Find where the given text appears and provide that cell's center as (X, Y) coordinate. 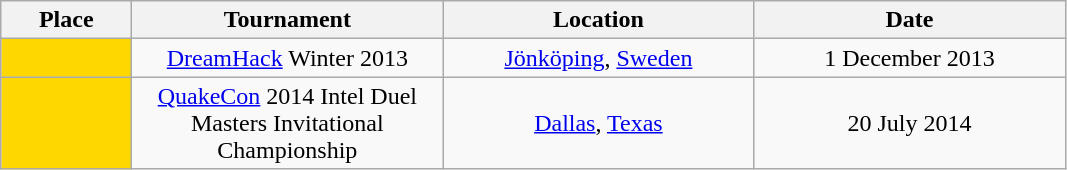
Tournament (288, 20)
Location (598, 20)
1 December 2013 (910, 58)
Dallas, Texas (598, 123)
DreamHack Winter 2013 (288, 58)
QuakeCon 2014 Intel Duel Masters Invitational Championship (288, 123)
Date (910, 20)
Jönköping, Sweden (598, 58)
Place (66, 20)
20 July 2014 (910, 123)
